Pinpoint the cell where the given text exists, returning its [X, Y] midpoint coordinate. 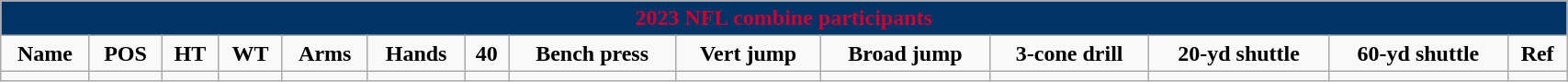
40 [487, 53]
Broad jump [905, 53]
HT [190, 53]
3-cone drill [1069, 53]
Name [46, 53]
WT [250, 53]
Arms [325, 53]
Hands [416, 53]
Ref [1538, 53]
60-yd shuttle [1418, 53]
POS [125, 53]
20-yd shuttle [1238, 53]
Bench press [592, 53]
Vert jump [749, 53]
2023 NFL combine participants [784, 18]
